For the text-containing cell, return its midpoint in [X, Y] coordinate format. 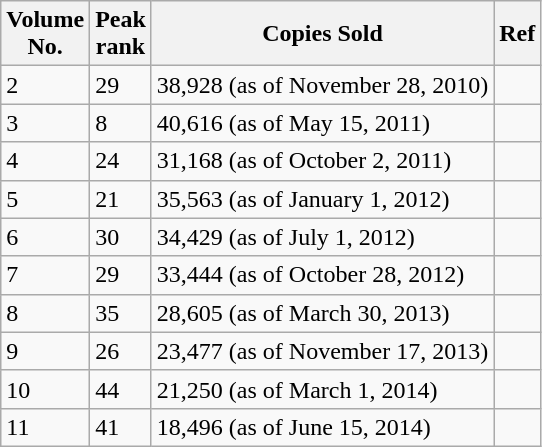
35 [121, 313]
34,429 (as of July 1, 2012) [322, 237]
40,616 (as of May 15, 2011) [322, 123]
VolumeNo. [46, 34]
41 [121, 427]
21 [121, 199]
10 [46, 389]
5 [46, 199]
24 [121, 161]
28,605 (as of March 30, 2013) [322, 313]
7 [46, 275]
35,563 (as of January 1, 2012) [322, 199]
Copies Sold [322, 34]
4 [46, 161]
9 [46, 351]
44 [121, 389]
3 [46, 123]
18,496 (as of June 15, 2014) [322, 427]
38,928 (as of November 28, 2010) [322, 85]
Peakrank [121, 34]
11 [46, 427]
30 [121, 237]
Ref [518, 34]
23,477 (as of November 17, 2013) [322, 351]
6 [46, 237]
33,444 (as of October 28, 2012) [322, 275]
2 [46, 85]
21,250 (as of March 1, 2014) [322, 389]
31,168 (as of October 2, 2011) [322, 161]
26 [121, 351]
